Detect which cell encompasses the target text, then output its (x, y) center coordinate. 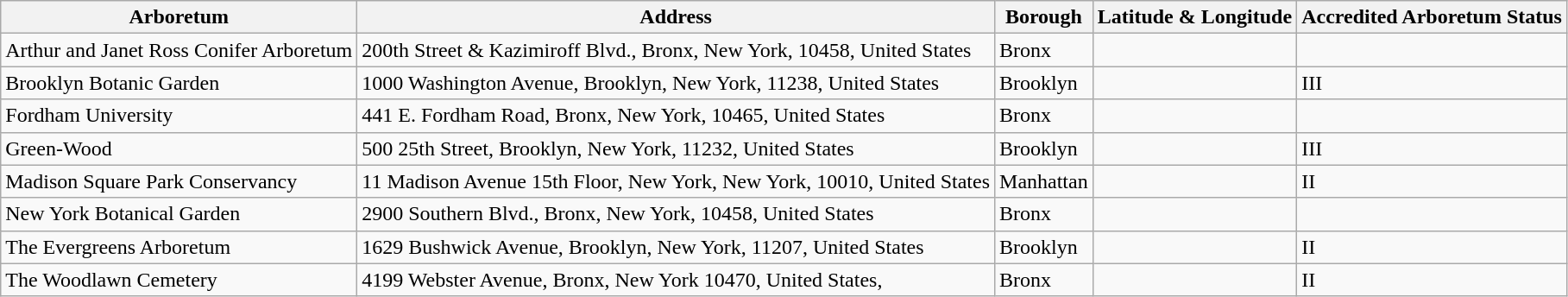
200th Street & Kazimiroff Blvd., Bronx, New York, 10458, United States (677, 50)
Arboretum (179, 17)
1000 Washington Avenue, Brooklyn, New York, 11238, United States (677, 83)
Accredited Arboretum Status (1433, 17)
Madison Square Park Conservancy (179, 181)
11 Madison Avenue 15th Floor, New York, New York, 10010, United States (677, 181)
1629 Bushwick Avenue, Brooklyn, New York, 11207, United States (677, 247)
New York Botanical Garden (179, 214)
2900 Southern Blvd., Bronx, New York, 10458, United States (677, 214)
Address (677, 17)
Borough (1044, 17)
Arthur and Janet Ross Conifer Arboretum (179, 50)
Manhattan (1044, 181)
Brooklyn Botanic Garden (179, 83)
4199 Webster Avenue, Bronx, New York 10470, United States, (677, 280)
500 25th Street, Brooklyn, New York, 11232, United States (677, 148)
The Woodlawn Cemetery (179, 280)
The Evergreens Arboretum (179, 247)
441 E. Fordham Road, Bronx, New York, 10465, United States (677, 116)
Latitude & Longitude (1194, 17)
Fordham University (179, 116)
Green-Wood (179, 148)
